Capture the cell that displays the provided text and extract its (x, y) central coordinate. 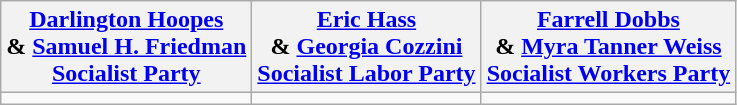
Darlington Hoopes & Samuel H. FriedmanSocialist Party (126, 47)
Eric Hass & Georgia CozziniSocialist Labor Party (366, 47)
Farrell Dobbs & Myra Tanner WeissSocialist Workers Party (608, 47)
